Output the (x, y) coordinate of the center of the cell containing the given text.  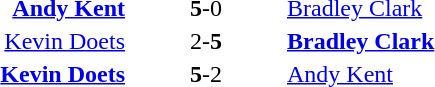
2-5 (206, 41)
